From the cell containing the given text, extract its center point as [X, Y] coordinate. 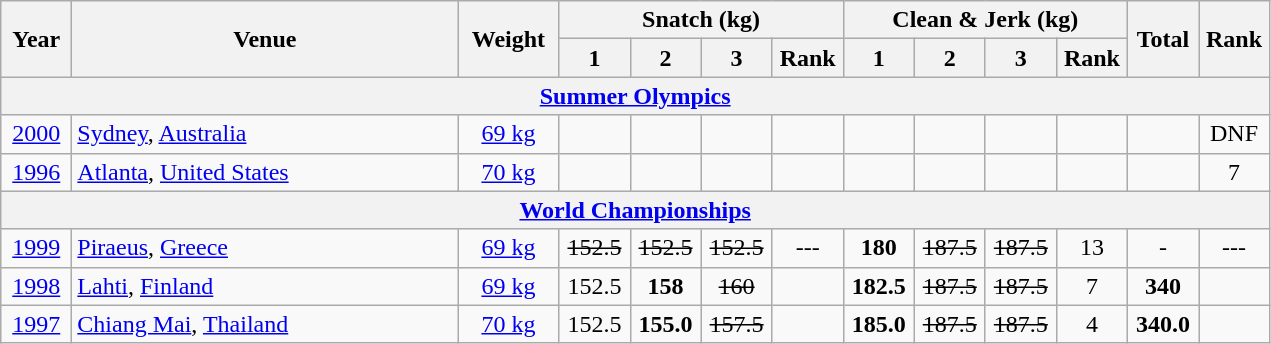
1996 [36, 172]
1997 [36, 324]
Lahti, Finland [265, 286]
185.0 [878, 324]
1999 [36, 248]
182.5 [878, 286]
Snatch (kg) [701, 20]
DNF [1234, 134]
Atlanta, United States [265, 172]
Clean & Jerk (kg) [985, 20]
Year [36, 39]
158 [666, 286]
155.0 [666, 324]
Venue [265, 39]
Chiang Mai, Thailand [265, 324]
1998 [36, 286]
2000 [36, 134]
4 [1092, 324]
157.5 [736, 324]
Summer Olympics [636, 96]
- [1162, 248]
340.0 [1162, 324]
Weight [508, 39]
World Championships [636, 210]
13 [1092, 248]
Sydney, Australia [265, 134]
340 [1162, 286]
160 [736, 286]
180 [878, 248]
Total [1162, 39]
Piraeus, Greece [265, 248]
